Output the [x, y] coordinate of the center of the cell containing the given text.  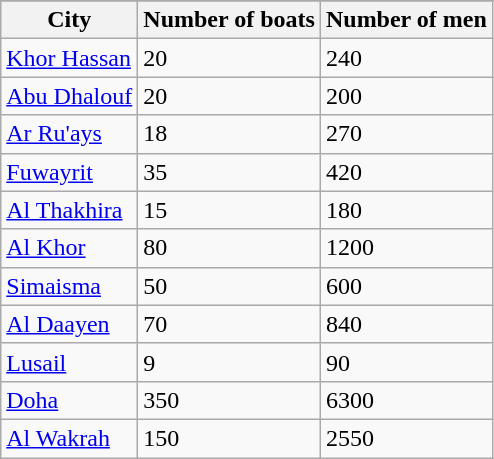
Number of men [406, 20]
Doha [70, 400]
Simaisma [70, 286]
9 [230, 362]
Lusail [70, 362]
35 [230, 172]
840 [406, 324]
350 [230, 400]
270 [406, 134]
90 [406, 362]
Ar Ru'ays [70, 134]
Al Wakrah [70, 438]
70 [230, 324]
2550 [406, 438]
Al Thakhira [70, 210]
600 [406, 286]
6300 [406, 400]
Al Daayen [70, 324]
240 [406, 58]
Fuwayrit [70, 172]
1200 [406, 248]
180 [406, 210]
Khor Hassan [70, 58]
50 [230, 286]
Abu Dhalouf [70, 96]
15 [230, 210]
150 [230, 438]
City [70, 20]
Al Khor [70, 248]
18 [230, 134]
200 [406, 96]
Number of boats [230, 20]
80 [230, 248]
420 [406, 172]
